Capture the cell that displays the provided text and extract its (x, y) central coordinate. 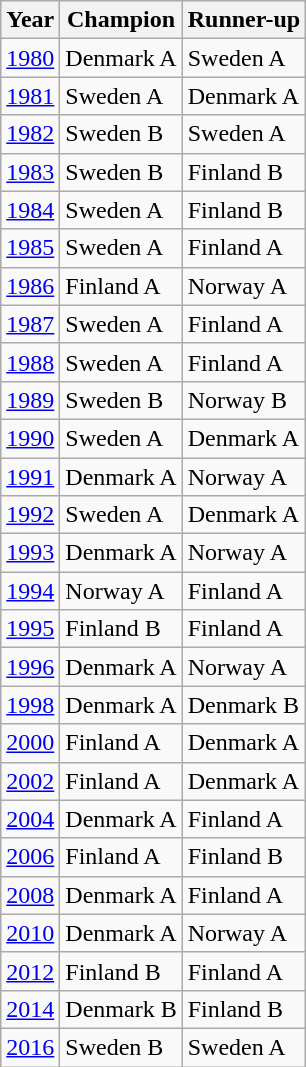
2008 (30, 895)
1992 (30, 515)
1981 (30, 96)
1987 (30, 324)
1998 (30, 705)
2006 (30, 857)
1991 (30, 477)
1985 (30, 248)
1986 (30, 286)
2014 (30, 1009)
2004 (30, 819)
1994 (30, 591)
2016 (30, 1047)
1993 (30, 553)
Champion (121, 20)
1984 (30, 210)
1982 (30, 134)
2002 (30, 781)
Year (30, 20)
1980 (30, 58)
2000 (30, 743)
2010 (30, 933)
1988 (30, 362)
1983 (30, 172)
2012 (30, 971)
Norway B (244, 400)
1996 (30, 667)
1989 (30, 400)
1995 (30, 629)
1990 (30, 438)
Runner-up (244, 20)
